Extract the (X, Y) coordinate from the center of the cell holding the provided text.  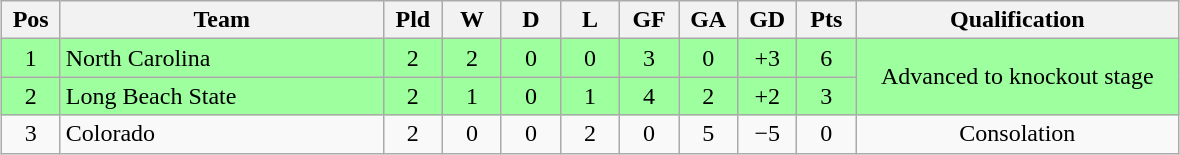
5 (708, 134)
Colorado (222, 134)
W (472, 20)
Team (222, 20)
GF (650, 20)
Pos (30, 20)
4 (650, 96)
Long Beach State (222, 96)
Consolation (1018, 134)
−5 (768, 134)
D (530, 20)
+2 (768, 96)
GD (768, 20)
North Carolina (222, 58)
L (590, 20)
GA (708, 20)
Qualification (1018, 20)
Advanced to knockout stage (1018, 77)
Pld (412, 20)
+3 (768, 58)
Pts (826, 20)
6 (826, 58)
